Detect which cell encompasses the target text, then output its [x, y] center coordinate. 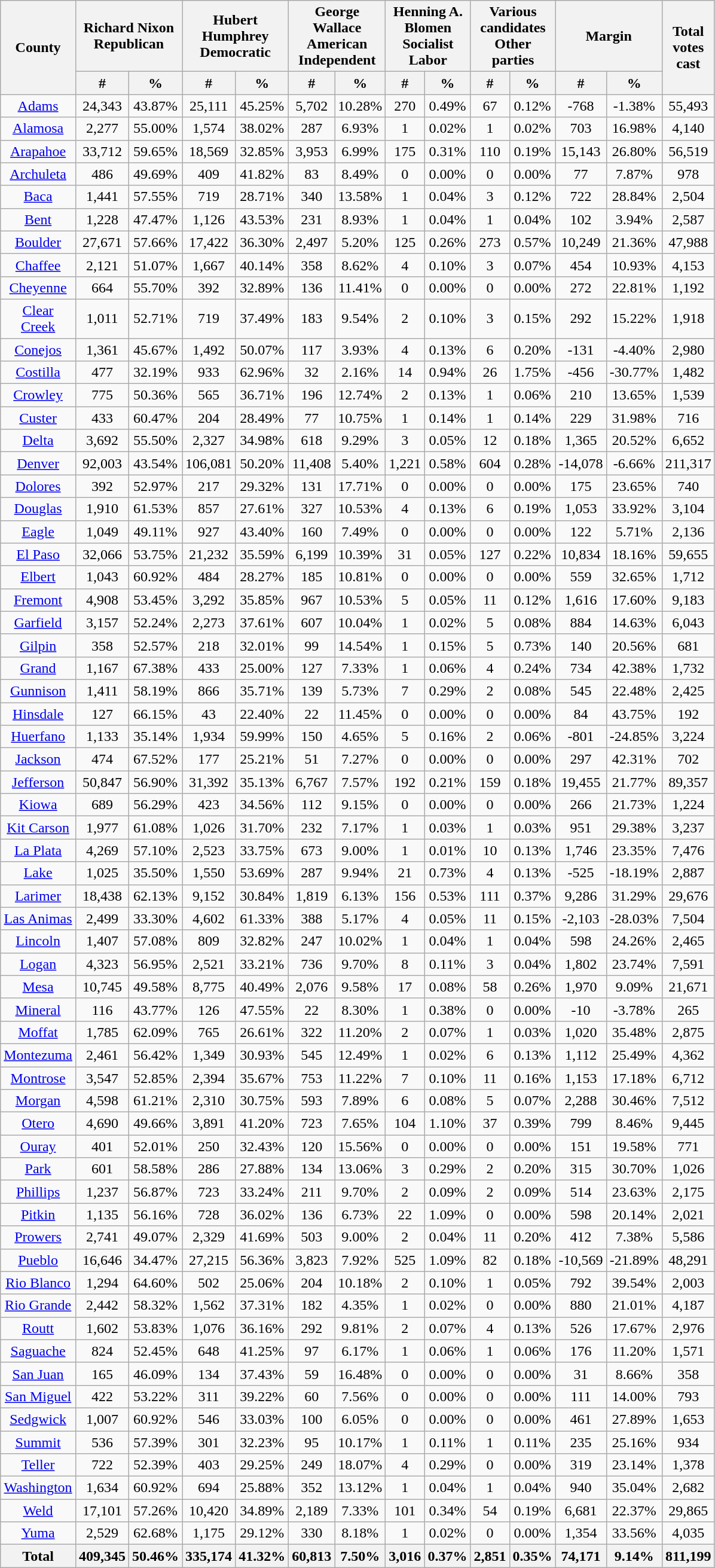
884 [581, 623]
4,323 [102, 964]
273 [490, 242]
2,587 [688, 219]
0.58% [447, 463]
0.31% [447, 151]
11,408 [312, 463]
2,121 [102, 265]
1,785 [102, 1032]
57.08% [155, 941]
122 [581, 532]
6.05% [360, 1419]
Dolores [38, 486]
21.36% [634, 242]
Phillips [38, 1192]
5.73% [360, 691]
3.93% [360, 350]
0.22% [532, 554]
736 [312, 964]
101 [405, 1511]
6.17% [360, 1351]
Washington [38, 1488]
1,732 [688, 668]
1,712 [688, 577]
16,646 [102, 1260]
978 [688, 174]
1,112 [581, 1055]
35.04% [634, 1488]
311 [209, 1396]
El Paso [38, 554]
34.98% [262, 441]
3,016 [405, 1556]
21.73% [634, 805]
235 [581, 1442]
106,081 [209, 463]
116 [102, 1009]
218 [209, 645]
53.69% [262, 873]
52.01% [155, 1146]
George WallaceAmerican Independent [337, 36]
39.22% [262, 1396]
56.36% [262, 1260]
1,237 [102, 1192]
24.26% [634, 941]
1,746 [581, 850]
266 [581, 805]
Lake [38, 873]
36.71% [262, 395]
15.22% [634, 318]
17.18% [634, 1078]
Various candidatesOther parties [513, 36]
11.41% [360, 288]
8,775 [209, 987]
156 [405, 896]
2.16% [360, 373]
42.31% [634, 759]
6,652 [688, 441]
-30.77% [634, 373]
56.29% [155, 805]
4.65% [360, 737]
1,634 [102, 1488]
12 [490, 441]
35.14% [155, 737]
52.85% [155, 1078]
0.39% [532, 1124]
17.71% [360, 486]
52.57% [155, 645]
2,976 [688, 1328]
4,690 [102, 1124]
17 [405, 987]
50,847 [102, 782]
-4.40% [634, 350]
26.61% [262, 1032]
29.12% [262, 1533]
San Juan [38, 1374]
30.70% [634, 1169]
17.67% [634, 1328]
559 [581, 577]
-21.89% [634, 1260]
39.54% [634, 1283]
52.39% [155, 1465]
43.40% [262, 532]
9.14% [634, 1556]
55.50% [155, 441]
-1.38% [634, 106]
1,049 [102, 532]
1.75% [532, 373]
1,602 [102, 1328]
89,357 [688, 782]
423 [209, 805]
3,891 [209, 1124]
159 [490, 782]
8.66% [634, 1374]
37.31% [262, 1305]
2,329 [209, 1237]
1,043 [102, 577]
43.53% [262, 219]
3,692 [102, 441]
35.85% [262, 600]
-2,103 [581, 919]
7.49% [360, 532]
Routt [38, 1328]
34.47% [155, 1260]
2,741 [102, 1237]
401 [102, 1146]
6,767 [312, 782]
2,980 [688, 350]
41.82% [262, 174]
61.21% [155, 1101]
14.54% [360, 645]
37.43% [262, 1374]
689 [102, 805]
1,020 [581, 1032]
10.04% [360, 623]
Saguache [38, 1351]
25.16% [634, 1442]
56.95% [155, 964]
17,101 [102, 1511]
327 [312, 509]
35.67% [262, 1078]
25.06% [262, 1283]
49.69% [155, 174]
14.00% [634, 1396]
56.16% [155, 1215]
66.15% [155, 713]
40.49% [262, 987]
7.92% [360, 1260]
1,910 [102, 509]
56.90% [155, 782]
47,988 [688, 242]
24,343 [102, 106]
52.71% [155, 318]
2,504 [688, 197]
29,865 [688, 1511]
Lincoln [38, 941]
793 [688, 1396]
165 [102, 1374]
62.13% [155, 896]
1,153 [581, 1078]
Margin [609, 36]
2,875 [688, 1032]
10.28% [360, 106]
702 [688, 759]
315 [581, 1169]
-3.78% [634, 1009]
4,035 [688, 1533]
45.67% [155, 350]
7.27% [360, 759]
23.65% [634, 486]
31.98% [634, 418]
64.60% [155, 1283]
53.75% [155, 554]
4,362 [688, 1055]
Otero [38, 1124]
Rio Grande [38, 1305]
74,171 [581, 1556]
23.35% [634, 850]
57.55% [155, 197]
21,232 [209, 554]
4,598 [102, 1101]
Morgan [38, 1101]
33,712 [102, 151]
99 [312, 645]
2,288 [581, 1101]
10.39% [360, 554]
229 [581, 418]
Sedgwick [38, 1419]
Custer [38, 418]
31.29% [634, 896]
2,887 [688, 873]
-28.03% [634, 919]
139 [312, 691]
0.21% [447, 782]
Larimer [38, 896]
117 [312, 350]
29,676 [688, 896]
58 [490, 987]
150 [312, 737]
35.48% [634, 1032]
2,442 [102, 1305]
Douglas [38, 509]
1,126 [209, 219]
8.49% [360, 174]
41.32% [262, 1556]
Costilla [38, 373]
2,425 [688, 691]
4,269 [102, 850]
23.63% [634, 1192]
10,745 [102, 987]
648 [209, 1351]
21,671 [688, 987]
301 [209, 1442]
933 [209, 373]
1,135 [102, 1215]
Boulder [38, 242]
3,823 [312, 1260]
9.94% [360, 873]
42.38% [634, 668]
664 [102, 288]
5.40% [360, 463]
59 [312, 1374]
35.71% [262, 691]
59.99% [262, 737]
Hinsdale [38, 713]
2,277 [102, 129]
753 [312, 1078]
6.93% [360, 129]
126 [209, 1009]
67 [490, 106]
5.71% [634, 532]
28.84% [634, 197]
-6.66% [634, 463]
2,851 [490, 1556]
565 [209, 395]
6,199 [312, 554]
15,143 [581, 151]
35.13% [262, 782]
53.45% [155, 600]
50.36% [155, 395]
7.87% [634, 174]
County [38, 48]
Ouray [38, 1146]
232 [312, 828]
30.93% [262, 1055]
1,076 [209, 1328]
57.39% [155, 1442]
Montezuma [38, 1055]
502 [209, 1283]
-525 [581, 873]
2,273 [209, 623]
176 [581, 1351]
1,934 [209, 737]
6,043 [688, 623]
55.00% [155, 129]
2,682 [688, 1488]
34.56% [262, 805]
4,602 [209, 919]
9.15% [360, 805]
Total [38, 1556]
Crowley [38, 395]
5,586 [688, 1237]
47.47% [155, 219]
1,574 [209, 129]
Jefferson [38, 782]
265 [688, 1009]
-768 [581, 106]
694 [209, 1488]
607 [312, 623]
Garfield [38, 623]
1,819 [312, 896]
6,681 [581, 1511]
59,655 [688, 554]
21 [405, 873]
403 [209, 1465]
7.17% [360, 828]
32.01% [262, 645]
9.09% [634, 987]
32.89% [262, 288]
61.33% [262, 919]
1,492 [209, 350]
10.17% [360, 1442]
97 [312, 1351]
Chaffee [38, 265]
9.54% [360, 318]
7.57% [360, 782]
62.68% [155, 1533]
Richard NixonRepublican [129, 36]
335,174 [209, 1556]
Hubert HumphreyDemocratic [236, 36]
25.49% [634, 1055]
67.52% [155, 759]
934 [688, 1442]
0.35% [532, 1556]
27,671 [102, 242]
1,977 [102, 828]
1,411 [102, 691]
60.47% [155, 418]
716 [688, 418]
7.89% [360, 1101]
41.69% [262, 1237]
33.56% [634, 1533]
1,007 [102, 1419]
29.25% [262, 1465]
16.98% [634, 129]
4,908 [102, 600]
9,183 [688, 600]
19,455 [581, 782]
41.20% [262, 1124]
27.61% [262, 509]
272 [581, 288]
San Miguel [38, 1396]
7,512 [688, 1101]
1,539 [688, 395]
12.74% [360, 395]
Summit [38, 1442]
182 [312, 1305]
Clear Creek [38, 318]
618 [312, 441]
37.61% [262, 623]
7.50% [360, 1556]
1,224 [688, 805]
22.48% [634, 691]
8 [405, 964]
28.27% [262, 577]
Gunnison [38, 691]
120 [312, 1146]
217 [209, 486]
3.94% [634, 219]
62.09% [155, 1032]
37 [490, 1124]
100 [312, 1419]
9,286 [581, 896]
37.49% [262, 318]
5.20% [360, 242]
6,712 [688, 1078]
8.62% [360, 265]
Mineral [38, 1009]
2,394 [209, 1078]
Weld [38, 1511]
2,021 [688, 1215]
10.81% [360, 577]
17.60% [634, 600]
2,465 [688, 941]
-10 [581, 1009]
3,547 [102, 1078]
60 [312, 1396]
Baca [38, 197]
211,317 [688, 463]
84 [581, 713]
27.88% [262, 1169]
13.12% [360, 1488]
319 [581, 1465]
49.58% [155, 987]
61.08% [155, 828]
33.24% [262, 1192]
Fremont [38, 600]
461 [581, 1419]
3,224 [688, 737]
1,667 [209, 265]
681 [688, 645]
1,192 [688, 288]
45.25% [262, 106]
50.46% [155, 1556]
21.01% [634, 1305]
1,802 [581, 964]
Kit Carson [38, 828]
131 [312, 486]
43.75% [634, 713]
249 [312, 1465]
51 [312, 759]
1,221 [405, 463]
50.07% [262, 350]
22.40% [262, 713]
Archuleta [38, 174]
13.65% [634, 395]
546 [209, 1419]
Delta [38, 441]
-456 [581, 373]
17,422 [209, 242]
Eagle [38, 532]
Kiowa [38, 805]
25,111 [209, 106]
41.25% [262, 1351]
1,053 [581, 509]
2,497 [312, 242]
32.19% [155, 373]
Montrose [38, 1078]
8.18% [360, 1533]
477 [102, 373]
10.02% [360, 941]
2,529 [102, 1533]
1,653 [688, 1419]
1,407 [102, 941]
10 [490, 850]
Park [38, 1169]
1,294 [102, 1283]
0.24% [532, 668]
1,970 [581, 987]
20.56% [634, 645]
7,476 [688, 850]
409 [209, 174]
52.24% [155, 623]
Bent [38, 219]
9.58% [360, 987]
59.65% [155, 151]
Grand [38, 668]
196 [312, 395]
231 [312, 219]
11.22% [360, 1078]
9,152 [209, 896]
728 [209, 1215]
29.32% [262, 486]
21.77% [634, 782]
703 [581, 129]
486 [102, 174]
32.43% [262, 1146]
412 [581, 1237]
125 [405, 242]
340 [312, 197]
13.06% [360, 1169]
34.89% [262, 1511]
2,461 [102, 1055]
1,918 [688, 318]
La Plata [38, 850]
Las Animas [38, 919]
50.20% [262, 463]
16.48% [360, 1374]
10.93% [634, 265]
9.81% [360, 1328]
Gilpin [38, 645]
4,140 [688, 129]
43 [209, 713]
2,327 [209, 441]
57.10% [155, 850]
48,291 [688, 1260]
18,438 [102, 896]
880 [581, 1305]
247 [312, 941]
Rio Blanco [38, 1283]
Mesa [38, 987]
160 [312, 532]
7,591 [688, 964]
33.03% [262, 1419]
10,420 [209, 1511]
35.50% [155, 873]
43.87% [155, 106]
33.30% [155, 919]
1,441 [102, 197]
82 [490, 1260]
25.00% [262, 668]
2,003 [688, 1283]
92,003 [102, 463]
771 [688, 1146]
60,813 [312, 1556]
Yuma [38, 1533]
967 [312, 600]
422 [102, 1396]
10.75% [360, 418]
Conejos [38, 350]
12.49% [360, 1055]
30.46% [634, 1101]
1,133 [102, 737]
43.77% [155, 1009]
56.42% [155, 1055]
352 [312, 1488]
35.59% [262, 554]
Jackson [38, 759]
775 [102, 395]
57.26% [155, 1511]
32.23% [262, 1442]
8.46% [634, 1124]
1,167 [102, 668]
26.80% [634, 151]
-10,569 [581, 1260]
1,482 [688, 373]
102 [581, 219]
4,187 [688, 1305]
110 [490, 151]
3,237 [688, 828]
23.14% [634, 1465]
824 [102, 1351]
23.74% [634, 964]
Elbert [38, 577]
58.32% [155, 1305]
140 [581, 645]
210 [581, 395]
514 [581, 1192]
1,011 [102, 318]
33.92% [634, 509]
57.66% [155, 242]
Henning A. BlomenSocialist Labor [428, 36]
53.83% [155, 1328]
211 [312, 1192]
36.16% [262, 1328]
52.45% [155, 1351]
409,345 [102, 1556]
30.84% [262, 896]
322 [312, 1032]
503 [312, 1237]
593 [312, 1101]
604 [490, 463]
1,550 [209, 873]
22.37% [634, 1511]
765 [209, 1032]
250 [209, 1146]
31,392 [209, 782]
0.34% [447, 1511]
1,228 [102, 219]
601 [102, 1169]
525 [405, 1260]
Pueblo [38, 1260]
0.94% [447, 373]
7.65% [360, 1124]
28.49% [262, 418]
62.96% [262, 373]
8.30% [360, 1009]
5.17% [360, 919]
474 [102, 759]
54 [490, 1511]
3,104 [688, 509]
33.21% [262, 964]
Total votes cast [688, 48]
792 [581, 1283]
454 [581, 265]
56,519 [688, 151]
151 [581, 1146]
67.38% [155, 668]
-14,078 [581, 463]
-24.85% [634, 737]
1,175 [209, 1533]
30.75% [262, 1101]
32.85% [262, 151]
1,562 [209, 1305]
6.99% [360, 151]
1,349 [209, 1055]
26 [490, 373]
1,354 [581, 1533]
33.75% [262, 850]
2,175 [688, 1192]
38.02% [262, 129]
43.54% [155, 463]
56.87% [155, 1192]
811,199 [688, 1556]
Moffat [38, 1032]
3,292 [209, 600]
14 [405, 373]
7,504 [688, 919]
0.53% [447, 896]
286 [209, 1169]
25.21% [262, 759]
0.57% [532, 242]
31.70% [262, 828]
18,569 [209, 151]
270 [405, 106]
104 [405, 1124]
2,523 [209, 850]
1,361 [102, 350]
536 [102, 1442]
20.14% [634, 1215]
55.70% [155, 288]
9,445 [688, 1124]
10,834 [581, 554]
9.29% [360, 441]
866 [209, 691]
2,076 [312, 987]
32.82% [262, 941]
36.30% [262, 242]
183 [312, 318]
19.58% [634, 1146]
3,157 [102, 623]
1,025 [102, 873]
-801 [581, 737]
388 [312, 919]
18.07% [360, 1465]
484 [209, 577]
29.38% [634, 828]
Teller [38, 1465]
1.10% [447, 1124]
22.81% [634, 288]
185 [312, 577]
857 [209, 509]
734 [581, 668]
3,953 [312, 151]
940 [581, 1488]
32,066 [102, 554]
1,571 [688, 1351]
46.09% [155, 1374]
61.53% [155, 509]
58.19% [155, 691]
1,616 [581, 600]
0.38% [447, 1009]
51.07% [155, 265]
951 [581, 828]
112 [312, 805]
52.97% [155, 486]
Cheyenne [38, 288]
Adams [38, 106]
95 [312, 1442]
10.18% [360, 1283]
8.93% [360, 219]
6.73% [360, 1215]
799 [581, 1124]
25.88% [262, 1488]
83 [312, 174]
40.14% [262, 265]
2,499 [102, 919]
2,189 [312, 1511]
14.63% [634, 623]
Denver [38, 463]
15.56% [360, 1146]
11.45% [360, 713]
7.56% [360, 1396]
32.65% [634, 577]
Prowers [38, 1237]
4.35% [360, 1305]
Pitkin [38, 1215]
5,702 [312, 106]
36.02% [262, 1215]
0.01% [447, 850]
673 [312, 850]
Logan [38, 964]
297 [581, 759]
53.22% [155, 1396]
1,378 [688, 1465]
809 [209, 941]
49.11% [155, 532]
58.58% [155, 1169]
Arapahoe [38, 151]
4,153 [688, 265]
32 [312, 373]
49.66% [155, 1124]
55,493 [688, 106]
177 [209, 759]
2,310 [209, 1101]
27.89% [634, 1419]
Alamosa [38, 129]
1,365 [581, 441]
0.28% [532, 463]
20.52% [634, 441]
49.07% [155, 1237]
-18.19% [634, 873]
27,215 [209, 1260]
0.49% [447, 106]
740 [688, 486]
526 [581, 1328]
-131 [581, 350]
2,521 [209, 964]
6.13% [360, 896]
927 [209, 532]
10,249 [581, 242]
13.58% [360, 197]
18.16% [634, 554]
7.38% [634, 1237]
28.71% [262, 197]
2,136 [688, 532]
47.55% [262, 1009]
Huerfano [38, 737]
330 [312, 1533]
